Provide the [X, Y] coordinate of the cell's center where the given text is located.  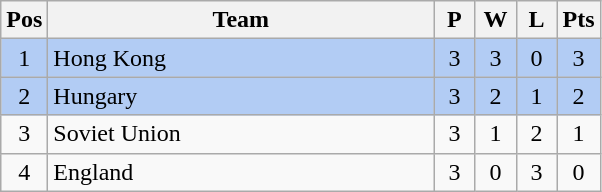
P [454, 20]
4 [24, 172]
L [536, 20]
Pos [24, 20]
Pts [578, 20]
Hungary [241, 96]
England [241, 172]
Team [241, 20]
Soviet Union [241, 134]
W [496, 20]
Hong Kong [241, 58]
